Detect which cell encompasses the target text, then output its (x, y) center coordinate. 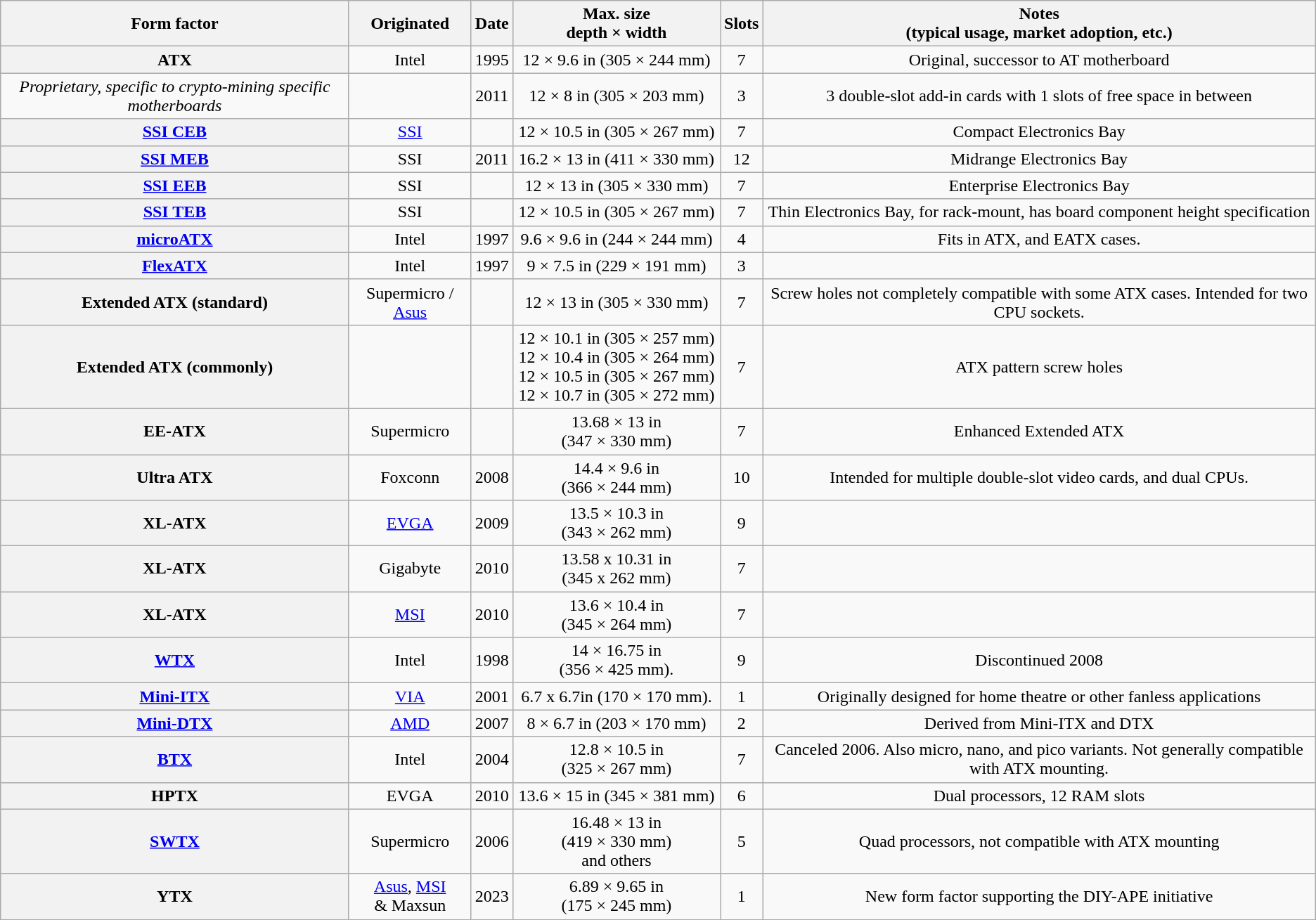
13.6 × 10.4 in (345 × 264 mm) (616, 614)
Fits in ATX, and EATX cases. (1039, 239)
2004 (492, 759)
Enhanced Extended ATX (1039, 432)
6.89 × 9.65 in (175 × 245 mm) (616, 897)
2001 (492, 697)
Midrange Electronics Bay (1039, 159)
Slots (742, 24)
5 (742, 841)
Thin Electronics Bay, for rack-mount, has board component height specification (1039, 212)
YTX (174, 897)
16.2 × 13 in (411 × 330 mm) (616, 159)
14.4 × 9.6 in (366 × 244 mm) (616, 477)
Originally designed for home theatre or other fanless applications (1039, 697)
Mini-ITX (174, 697)
ATX pattern screw holes (1039, 367)
Canceled 2006. Also micro, nano, and pico variants. Not generally compatible with ATX mounting. (1039, 759)
Original, successor to AT motherboard (1039, 60)
Screw holes not completely compatible with some ATX cases. Intended for two CPU sockets. (1039, 302)
Derived from Mini-ITX and DTX (1039, 723)
HPTX (174, 796)
2006 (492, 841)
13.58 x 10.31 in (345 x 262 mm) (616, 569)
WTX (174, 661)
Mini-DTX (174, 723)
1995 (492, 60)
Max. sizedepth × width (616, 24)
6 (742, 796)
Supermicro / Asus (410, 302)
16.48 × 13 in (419 × 330 mm)and others (616, 841)
Quad processors, not compatible with ATX mounting (1039, 841)
3 double-slot add-in cards with 1 slots of free space in between (1039, 96)
2008 (492, 477)
Form factor (174, 24)
8 × 6.7 in (203 × 170 mm) (616, 723)
Notes(typical usage, market adoption, etc.) (1039, 24)
Originated (410, 24)
Proprietary, specific to crypto-mining specific motherboards (174, 96)
13.6 × 15 in (345 × 381 mm) (616, 796)
12 × 8 in (305 × 203 mm) (616, 96)
4 (742, 239)
Foxconn (410, 477)
13.68 × 13 in (347 × 330 mm) (616, 432)
1998 (492, 661)
12 × 9.6 in (305 × 244 mm) (616, 60)
FlexATX (174, 266)
6.7 x 6.7in (170 × 170 mm). (616, 697)
12.8 × 10.5 in (325 × 267 mm) (616, 759)
MSI (410, 614)
SSI EEB (174, 186)
SSI TEB (174, 212)
14 × 16.75 in (356 × 425 mm). (616, 661)
13.5 × 10.3 in (343 × 262 mm) (616, 523)
2 (742, 723)
New form factor supporting the DIY-APE initiative (1039, 897)
10 (742, 477)
12 × 10.1 in (305 × 257 mm)12 × 10.4 in (305 × 264 mm)12 × 10.5 in (305 × 267 mm)12 × 10.7 in (305 × 272 mm) (616, 367)
12 (742, 159)
Extended ATX (commonly) (174, 367)
microATX (174, 239)
2007 (492, 723)
SWTX (174, 841)
Enterprise Electronics Bay (1039, 186)
SSI MEB (174, 159)
2023 (492, 897)
Gigabyte (410, 569)
9 × 7.5 in (229 × 191 mm) (616, 266)
Extended ATX (standard) (174, 302)
ATX (174, 60)
Ultra ATX (174, 477)
BTX (174, 759)
Intended for multiple double-slot video cards, and dual CPUs. (1039, 477)
9.6 × 9.6 in (244 × 244 mm) (616, 239)
2009 (492, 523)
SSI CEB (174, 132)
VIA (410, 697)
Dual processors, 12 RAM slots (1039, 796)
AMD (410, 723)
EE-ATX (174, 432)
Compact Electronics Bay (1039, 132)
Date (492, 24)
Asus, MSI & Maxsun (410, 897)
Discontinued 2008 (1039, 661)
